Capture the cell that displays the provided text and extract its [X, Y] central coordinate. 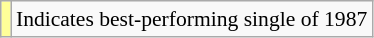
Indicates best-performing single of 1987 [192, 19]
